Return the [X, Y] coordinate for the center point of the cell that contains the specified text.  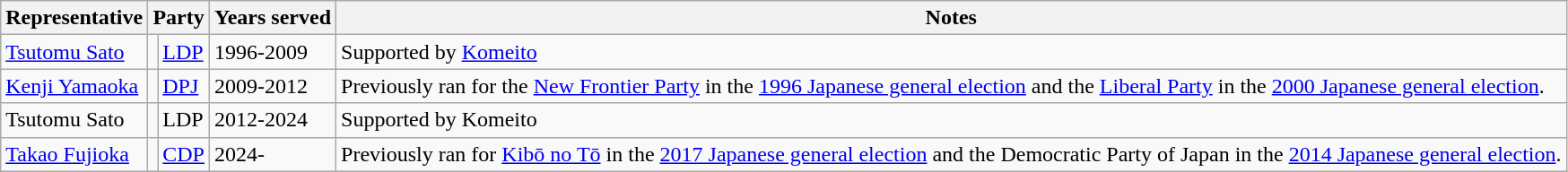
CDP [184, 154]
Representative [74, 18]
2012-2024 [273, 120]
Kenji Yamaoka [74, 86]
DPJ [184, 86]
1996-2009 [273, 52]
Previously ran for the New Frontier Party in the 1996 Japanese general election and the Liberal Party in the 2000 Japanese general election. [952, 86]
Party [179, 18]
Notes [952, 18]
Takao Fujioka [74, 154]
2024- [273, 154]
Years served [273, 18]
2009-2012 [273, 86]
Previously ran for Kibō no Tō in the 2017 Japanese general election and the Democratic Party of Japan in the 2014 Japanese general election. [952, 154]
